Determine the (x, y) coordinate at the center of the cell enclosing the given text.  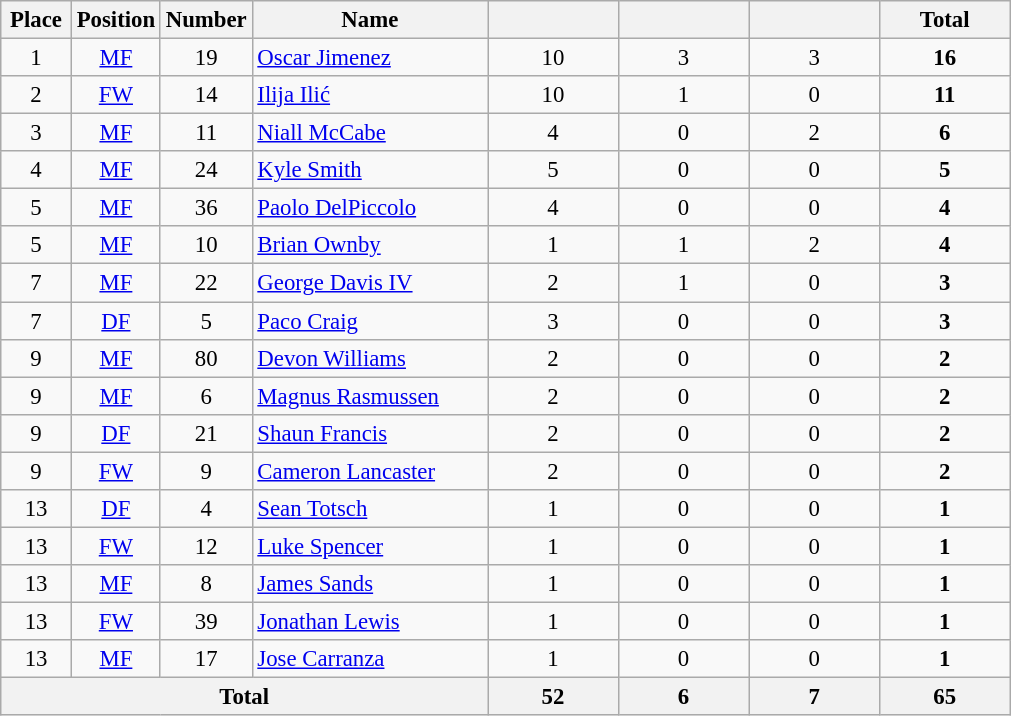
39 (206, 621)
12 (206, 546)
Jose Carranza (370, 659)
Cameron Lancaster (370, 471)
14 (206, 95)
16 (944, 58)
19 (206, 58)
Sean Totsch (370, 509)
Ilija Ilić (370, 95)
Paolo DelPiccolo (370, 208)
21 (206, 433)
Position (116, 20)
Brian Ownby (370, 245)
22 (206, 283)
Magnus Rasmussen (370, 396)
James Sands (370, 584)
George Davis IV (370, 283)
36 (206, 208)
Jonathan Lewis (370, 621)
24 (206, 170)
8 (206, 584)
Oscar Jimenez (370, 58)
80 (206, 358)
Number (206, 20)
Niall McCabe (370, 133)
Name (370, 20)
Shaun Francis (370, 433)
Devon Williams (370, 358)
Kyle Smith (370, 170)
17 (206, 659)
65 (944, 697)
52 (554, 697)
Place (36, 20)
Luke Spencer (370, 546)
Paco Craig (370, 321)
